For the text-containing cell, return its midpoint in [x, y] coordinate format. 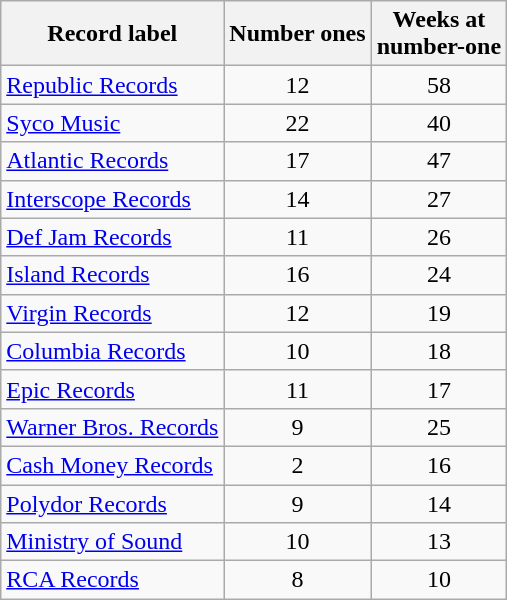
13 [439, 542]
RCA Records [112, 580]
22 [298, 123]
2 [298, 465]
Syco Music [112, 123]
Interscope Records [112, 199]
Columbia Records [112, 351]
Warner Bros. Records [112, 427]
Record label [112, 34]
18 [439, 351]
26 [439, 237]
Weeks atnumber-one [439, 34]
Polydor Records [112, 503]
58 [439, 85]
Def Jam Records [112, 237]
27 [439, 199]
Epic Records [112, 389]
24 [439, 275]
40 [439, 123]
Number ones [298, 34]
19 [439, 313]
Atlantic Records [112, 161]
Republic Records [112, 85]
Island Records [112, 275]
25 [439, 427]
Ministry of Sound [112, 542]
8 [298, 580]
Virgin Records [112, 313]
Cash Money Records [112, 465]
47 [439, 161]
